Determine the (X, Y) coordinate at the center of the cell enclosing the given text.  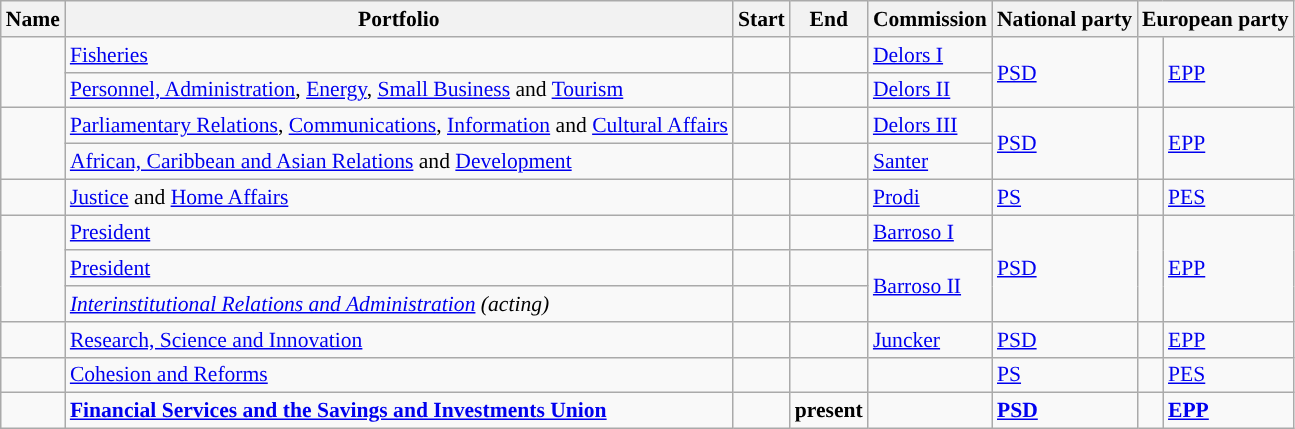
Name (33, 19)
Barroso I (930, 233)
Delors II (930, 90)
Justice and Home Affairs (399, 197)
present (829, 411)
Prodi (930, 197)
End (829, 19)
Juncker (930, 340)
African, Caribbean and Asian Relations and Development (399, 162)
Barroso II (930, 286)
Portfolio (399, 19)
Personnel, Administration, Energy, Small Business and Tourism (399, 90)
Fisheries (399, 55)
National party (1064, 19)
Interinstitutional Relations and Administration (acting) (399, 304)
European party (1216, 19)
Delors I (930, 55)
Start (762, 19)
Cohesion and Reforms (399, 375)
Delors III (930, 126)
Parliamentary Relations, Communications, Information and Cultural Affairs (399, 126)
Financial Services and the Savings and Investments Union (399, 411)
Santer (930, 162)
Commission (930, 19)
Research, Science and Innovation (399, 340)
